Provide the [x, y] coordinate of the cell's center where the given text is located.  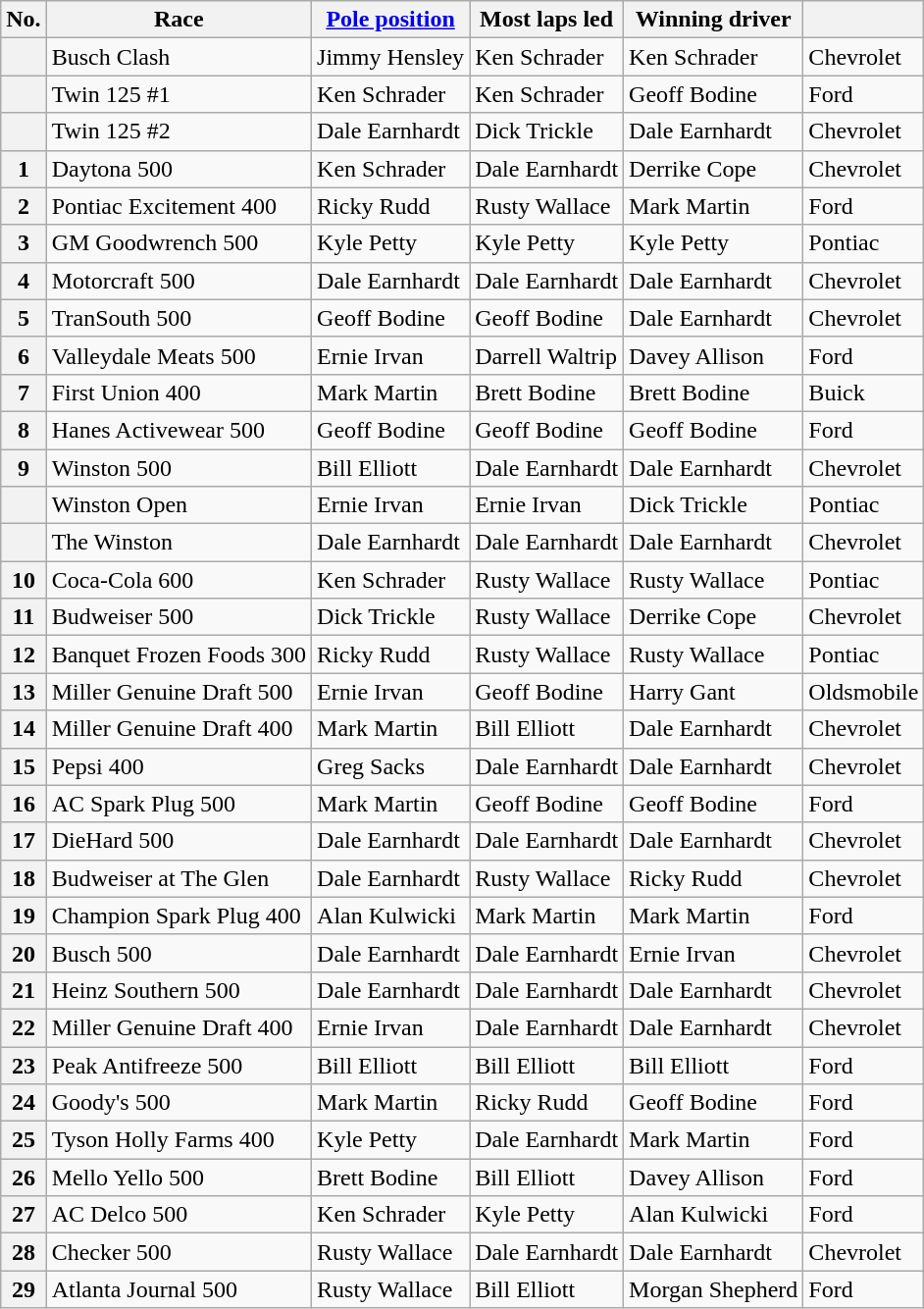
No. [24, 20]
First Union 400 [179, 393]
19 [24, 916]
Winning driver [714, 20]
8 [24, 430]
Coca-Cola 600 [179, 580]
10 [24, 580]
Atlanta Journal 500 [179, 1289]
Busch 500 [179, 953]
Budweiser at The Glen [179, 878]
Peak Antifreeze 500 [179, 1065]
Pole position [390, 20]
5 [24, 318]
27 [24, 1215]
Daytona 500 [179, 169]
3 [24, 243]
Champion Spark Plug 400 [179, 916]
17 [24, 841]
20 [24, 953]
AC Spark Plug 500 [179, 804]
14 [24, 729]
15 [24, 766]
22 [24, 1027]
DieHard 500 [179, 841]
Valleydale Meats 500 [179, 355]
24 [24, 1103]
Checker 500 [179, 1252]
12 [24, 654]
Hanes Activewear 500 [179, 430]
Winston Open [179, 505]
Jimmy Hensley [390, 57]
7 [24, 393]
4 [24, 281]
Motorcraft 500 [179, 281]
18 [24, 878]
Twin 125 #2 [179, 131]
TranSouth 500 [179, 318]
Budweiser 500 [179, 617]
Tyson Holly Farms 400 [179, 1140]
AC Delco 500 [179, 1215]
Mello Yello 500 [179, 1178]
9 [24, 468]
21 [24, 990]
Harry Gant [714, 692]
Morgan Shepherd [714, 1289]
Oldsmobile [863, 692]
GM Goodwrench 500 [179, 243]
Most laps led [547, 20]
23 [24, 1065]
Race [179, 20]
1 [24, 169]
28 [24, 1252]
Goody's 500 [179, 1103]
26 [24, 1178]
Pontiac Excitement 400 [179, 206]
11 [24, 617]
29 [24, 1289]
Heinz Southern 500 [179, 990]
Busch Clash [179, 57]
Darrell Waltrip [547, 355]
Pepsi 400 [179, 766]
Buick [863, 393]
Banquet Frozen Foods 300 [179, 654]
Twin 125 #1 [179, 94]
13 [24, 692]
The Winston [179, 543]
Winston 500 [179, 468]
25 [24, 1140]
6 [24, 355]
2 [24, 206]
Greg Sacks [390, 766]
Miller Genuine Draft 500 [179, 692]
16 [24, 804]
